From the cell containing the given text, extract its center point as [X, Y] coordinate. 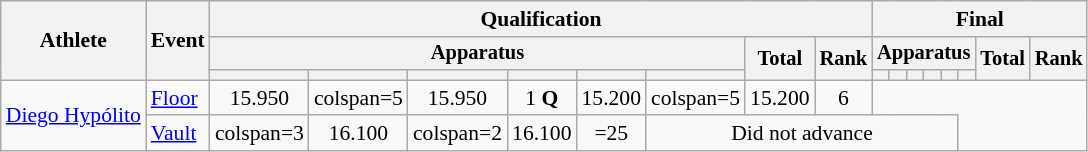
=25 [612, 134]
Floor [178, 98]
Final [980, 19]
6 [844, 98]
Did not advance [802, 134]
1 Q [542, 98]
Event [178, 40]
colspan=2 [458, 134]
colspan=3 [260, 134]
Vault [178, 134]
Qualification [541, 19]
Athlete [74, 40]
Diego Hypólito [74, 116]
